Return [x, y] of the center of cell containing provided text 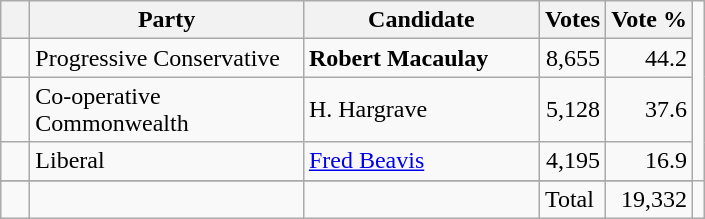
Vote % [650, 20]
5,128 [572, 110]
Liberal [167, 161]
44.2 [650, 58]
8,655 [572, 58]
Fred Beavis [421, 161]
4,195 [572, 161]
Party [167, 20]
16.9 [650, 161]
Progressive Conservative [167, 58]
Co-operative Commonwealth [167, 110]
H. Hargrave [421, 110]
Robert Macaulay [421, 58]
37.6 [650, 110]
Candidate [421, 20]
Total [572, 199]
Votes [572, 20]
19,332 [650, 199]
